From the cell containing the given text, extract its center point as [X, Y] coordinate. 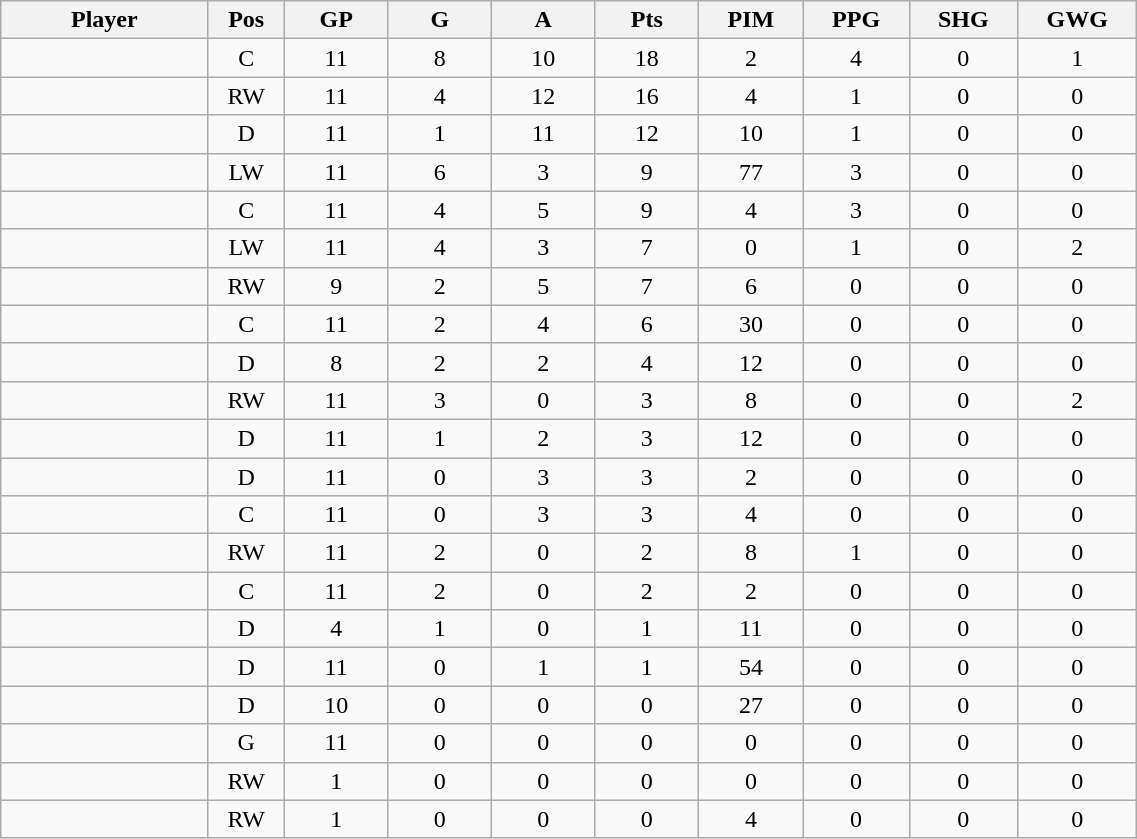
Pos [246, 20]
A [544, 20]
30 [752, 324]
77 [752, 172]
PIM [752, 20]
16 [647, 96]
GP [336, 20]
54 [752, 667]
Player [104, 20]
SHG [964, 20]
PPG [856, 20]
GWG [1078, 20]
Pts [647, 20]
18 [647, 58]
27 [752, 705]
